Search for the cell housing the specified text and yield its [X, Y] center coordinate. 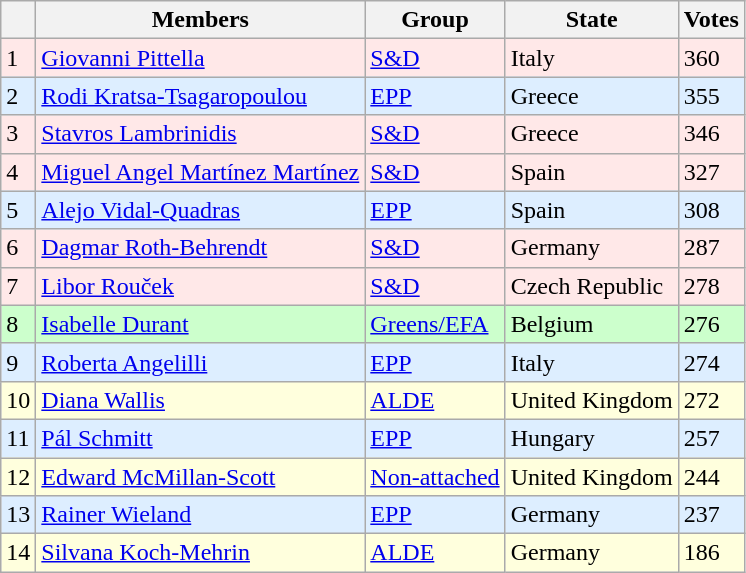
Greens/EFA [435, 324]
276 [711, 324]
1 [18, 58]
8 [18, 324]
13 [18, 515]
2 [18, 96]
Silvana Koch-Mehrin [200, 553]
4 [18, 172]
346 [711, 134]
257 [711, 438]
Roberta Angelilli [200, 362]
272 [711, 400]
278 [711, 286]
Group [435, 20]
Hungary [592, 438]
Belgium [592, 324]
6 [18, 248]
Miguel Angel Martínez Martínez [200, 172]
10 [18, 400]
308 [711, 210]
287 [711, 248]
11 [18, 438]
14 [18, 553]
State [592, 20]
355 [711, 96]
Czech Republic [592, 286]
Pál Schmitt [200, 438]
360 [711, 58]
12 [18, 477]
Alejo Vidal-Quadras [200, 210]
Votes [711, 20]
Libor Rouček [200, 286]
Rodi Kratsa-Tsagaropoulou [200, 96]
Dagmar Roth-Behrendt [200, 248]
5 [18, 210]
244 [711, 477]
Non-attached [435, 477]
237 [711, 515]
Members [200, 20]
3 [18, 134]
Edward McMillan-Scott [200, 477]
7 [18, 286]
Rainer Wieland [200, 515]
186 [711, 553]
Isabelle Durant [200, 324]
Giovanni Pittella [200, 58]
Diana Wallis [200, 400]
Stavros Lambrinidis [200, 134]
327 [711, 172]
274 [711, 362]
9 [18, 362]
